Output the [x, y] coordinate of the center of the cell containing the given text.  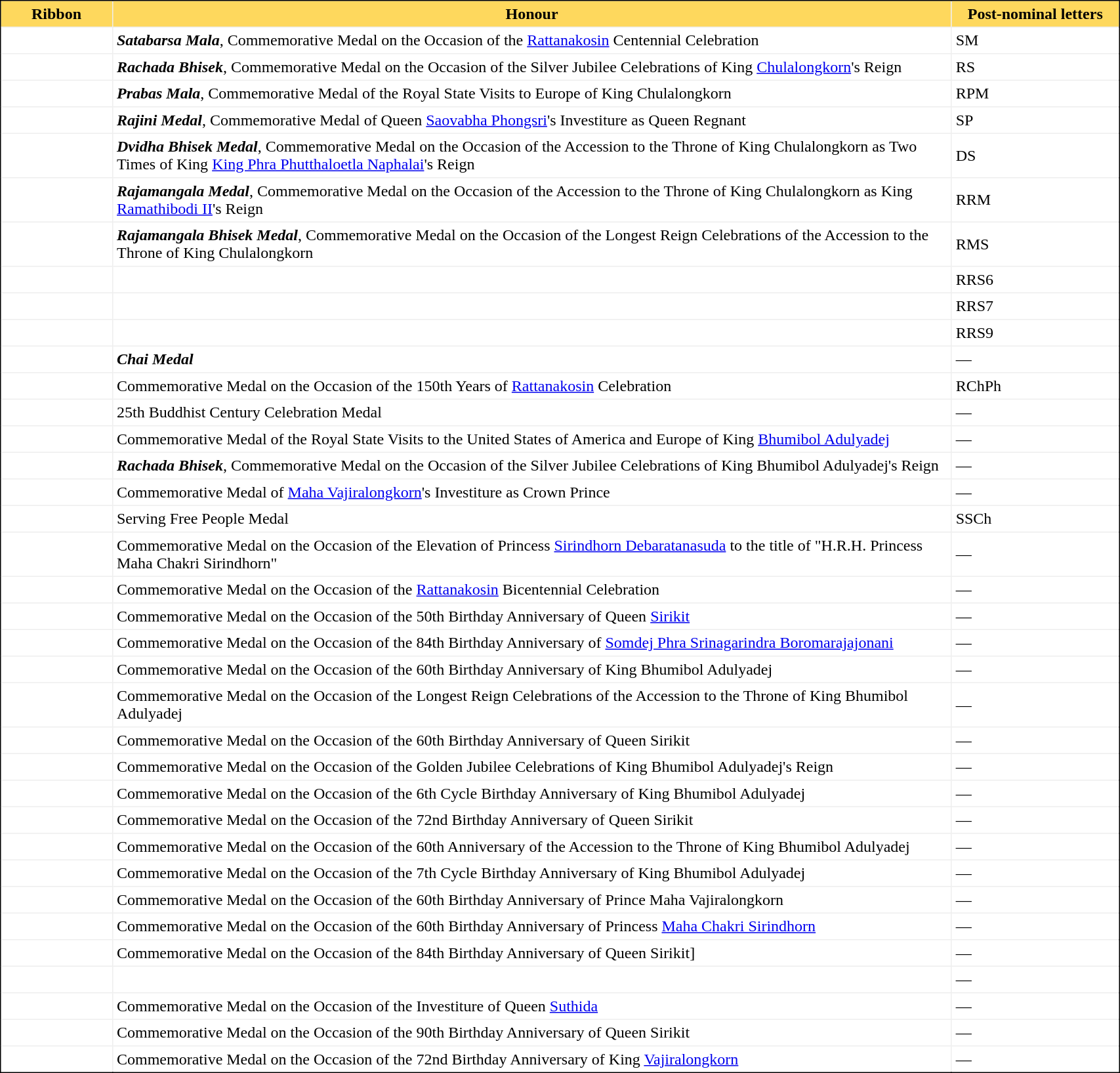
SP [1035, 120]
RRM [1035, 200]
Honour [531, 14]
RRS9 [1035, 333]
DS [1035, 156]
Rachada Bhisek, Commemorative Medal on the Occasion of the Silver Jubilee Celebrations of King Bhumibol Adulyadej's Reign [531, 465]
Commemorative Medal on the Occasion of the 60th Anniversary of the Accession to the Throne of King Bhumibol Adulyadej [531, 847]
Commemorative Medal on the Occasion of the 150th Years of Rattanakosin Celebration [531, 386]
SSCh [1035, 518]
Commemorative Medal on the Occasion of the Rattanakosin Bicentennial Celebration [531, 589]
RRS7 [1035, 306]
Commemorative Medal on the Occasion of the 90th Birthday Anniversary of Queen Sirikit [531, 1032]
Commemorative Medal on the Occasion of the 84th Birthday Anniversary of Queen Sirikit] [531, 953]
RMS [1035, 244]
Commemorative Medal of the Royal State Visits to the United States of America and Europe of King Bhumibol Adulyadej [531, 439]
Commemorative Medal on the Occasion of the 72nd Birthday Anniversary of King Vajiralongkorn [531, 1059]
Commemorative Medal on the Occasion of the 60th Birthday Anniversary of Prince Maha Vajiralongkorn [531, 900]
RPM [1035, 93]
Commemorative Medal on the Occasion of the 7th Cycle Birthday Anniversary of King Bhumibol Adulyadej [531, 873]
Serving Free People Medal [531, 518]
Commemorative Medal on the Occasion of the 50th Birthday Anniversary of Queen Sirikit [531, 616]
Commemorative Medal on the Occasion of the 6th Cycle Birthday Anniversary of King Bhumibol Adulyadej [531, 793]
Commemorative Medal on the Occasion of the Elevation of Princess Sirindhorn Debaratanasuda to the title of "H.R.H. Princess Maha Chakri Sirindhorn" [531, 555]
Commemorative Medal on the Occasion of the 72nd Birthday Anniversary of Queen Sirikit [531, 820]
Rajamangala Bhisek Medal, Commemorative Medal on the Occasion of the Longest Reign Celebrations of the Accession to the Throne of King Chulalongkorn [531, 244]
Commemorative Medal on the Occasion of the Longest Reign Celebrations of the Accession to the Throne of King Bhumibol Adulyadej [531, 705]
Ribbon [56, 14]
Commemorative Medal of Maha Vajiralongkorn's Investiture as Crown Prince [531, 492]
RS [1035, 67]
RChPh [1035, 386]
Commemorative Medal on the Occasion of the Investiture of Queen Suthida [531, 1006]
Chai Medal [531, 359]
Rachada Bhisek, Commemorative Medal on the Occasion of the Silver Jubilee Celebrations of King Chulalongkorn's Reign [531, 67]
Satabarsa Mala, Commemorative Medal on the Occasion of the Rattanakosin Centennial Celebration [531, 40]
Commemorative Medal on the Occasion of the 84th Birthday Anniversary of Somdej Phra Srinagarindra Boromarajajonani [531, 642]
Prabas Mala, Commemorative Medal of the Royal State Visits to Europe of King Chulalongkorn [531, 93]
Commemorative Medal on the Occasion of the Golden Jubilee Celebrations of King Bhumibol Adulyadej's Reign [531, 767]
Post-nominal letters [1035, 14]
SM [1035, 40]
RRS6 [1035, 280]
25th Buddhist Century Celebration Medal [531, 412]
Rajini Medal, Commemorative Medal of Queen Saovabha Phongsri's Investiture as Queen Regnant [531, 120]
Rajamangala Medal, Commemorative Medal on the Occasion of the Accession to the Throne of King Chulalongkorn as King Ramathibodi II's Reign [531, 200]
Commemorative Medal on the Occasion of the 60th Birthday Anniversary of Princess Maha Chakri Sirindhorn [531, 926]
Commemorative Medal on the Occasion of the 60th Birthday Anniversary of King Bhumibol Adulyadej [531, 669]
Commemorative Medal on the Occasion of the 60th Birthday Anniversary of Queen Sirikit [531, 740]
